Find where the given text appears and provide that cell's center as (X, Y) coordinate. 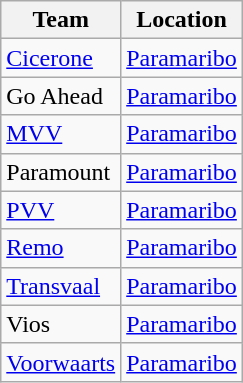
Cicerone (61, 58)
MVV (61, 134)
Vios (61, 324)
Go Ahead (61, 96)
Voorwaarts (61, 362)
PVV (61, 210)
Transvaal (61, 286)
Remo (61, 248)
Paramount (61, 172)
Team (61, 20)
Location (182, 20)
